From the cell containing the given text, extract its center point as (x, y) coordinate. 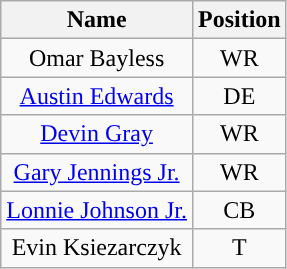
DE (239, 96)
Name (97, 20)
Devin Gray (97, 134)
Omar Bayless (97, 58)
T (239, 248)
Evin Ksiezarczyk (97, 248)
Lonnie Johnson Jr. (97, 210)
Position (239, 20)
Gary Jennings Jr. (97, 172)
Austin Edwards (97, 96)
CB (239, 210)
